From the cell containing the given text, extract its center point as [x, y] coordinate. 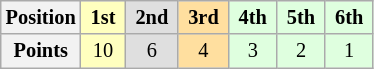
3 [253, 51]
5th [301, 17]
6 [152, 51]
1st [104, 17]
Points [41, 51]
Position [41, 17]
4 [203, 51]
3rd [203, 17]
2 [301, 51]
2nd [152, 17]
6th [349, 17]
4th [253, 17]
10 [104, 51]
1 [349, 51]
